Return (x, y) of the center of cell containing provided text 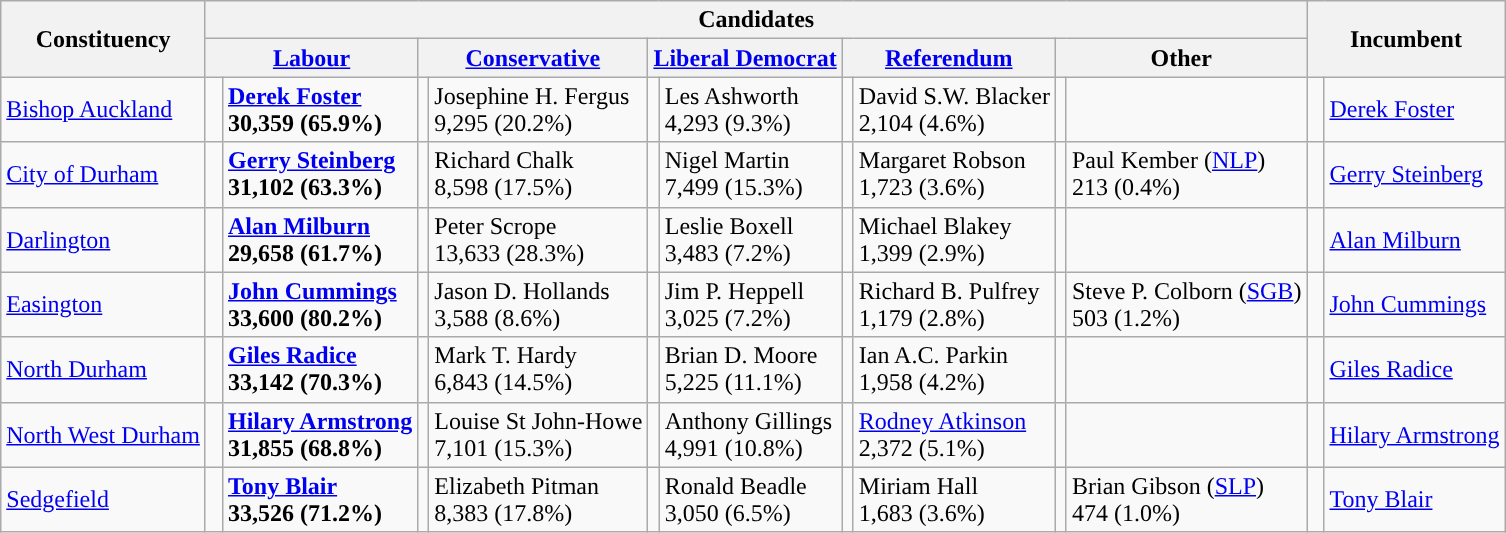
Labour (311, 58)
Alan Milburn29,658 (61.7%) (320, 240)
Elizabeth Pitman8,383 (17.8%) (538, 500)
Gerry Steinberg (1414, 174)
Easington (104, 304)
Tony Blair33,526 (71.2%) (320, 500)
Anthony Gillings4,991 (10.8%) (750, 434)
Incumbent (1406, 39)
Josephine H. Fergus9,295 (20.2%) (538, 110)
Hilary Armstrong (1414, 434)
Ronald Beadle3,050 (6.5%) (750, 500)
Les Ashworth4,293 (9.3%) (750, 110)
Giles Radice (1414, 370)
John Cummings (1414, 304)
Other (1180, 58)
Steve P. Colborn (SGB)503 (1.2%) (1186, 304)
Peter Scrope13,633 (28.3%) (538, 240)
Darlington (104, 240)
Richard Chalk8,598 (17.5%) (538, 174)
Jim P. Heppell3,025 (7.2%) (750, 304)
Rodney Atkinson2,372 (5.1%) (954, 434)
Jason D. Hollands3,588 (8.6%) (538, 304)
Alan Milburn (1414, 240)
Constituency (104, 39)
Bishop Auckland (104, 110)
Brian D. Moore5,225 (11.1%) (750, 370)
David S.W. Blacker2,104 (4.6%) (954, 110)
Mark T. Hardy6,843 (14.5%) (538, 370)
John Cummings33,600 (80.2%) (320, 304)
Richard B. Pulfrey1,179 (2.8%) (954, 304)
Derek Foster (1414, 110)
North Durham (104, 370)
Gerry Steinberg31,102 (63.3%) (320, 174)
Michael Blakey1,399 (2.9%) (954, 240)
Tony Blair (1414, 500)
Giles Radice33,142 (70.3%) (320, 370)
Paul Kember (NLP)213 (0.4%) (1186, 174)
Miriam Hall1,683 (3.6%) (954, 500)
Candidates (756, 20)
Hilary Armstrong31,855 (68.8%) (320, 434)
Margaret Robson1,723 (3.6%) (954, 174)
Conservative (533, 58)
Leslie Boxell3,483 (7.2%) (750, 240)
City of Durham (104, 174)
Referendum (948, 58)
North West Durham (104, 434)
Liberal Democrat (745, 58)
Louise St John-Howe7,101 (15.3%) (538, 434)
Nigel Martin7,499 (15.3%) (750, 174)
Brian Gibson (SLP)474 (1.0%) (1186, 500)
Ian A.C. Parkin1,958 (4.2%) (954, 370)
Sedgefield (104, 500)
Derek Foster30,359 (65.9%) (320, 110)
